Detect which cell encompasses the target text, then output its (x, y) center coordinate. 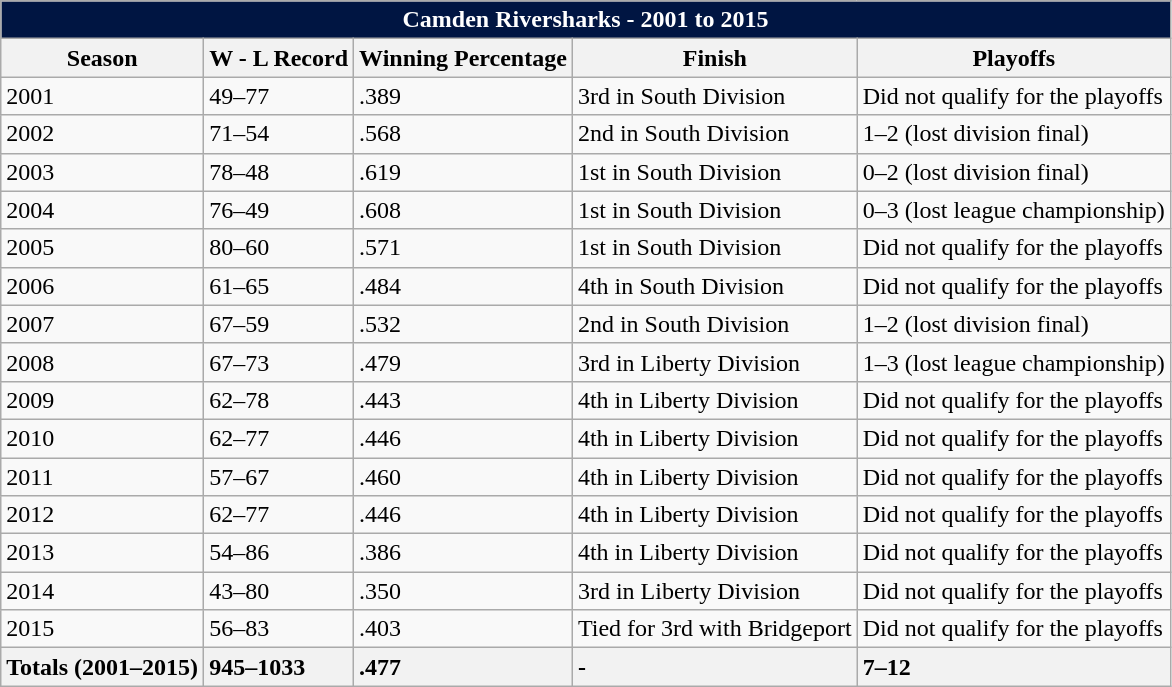
4th in South Division (714, 286)
Camden Riversharks - 2001 to 2015 (586, 20)
2010 (102, 438)
62–78 (279, 400)
Playoffs (1014, 58)
.568 (464, 134)
- (714, 667)
.608 (464, 210)
945–1033 (279, 667)
.479 (464, 362)
67–73 (279, 362)
.571 (464, 248)
.386 (464, 553)
.532 (464, 324)
.619 (464, 172)
0–2 (lost division final) (1014, 172)
.350 (464, 591)
61–65 (279, 286)
2005 (102, 248)
Totals (2001–2015) (102, 667)
49–77 (279, 96)
7–12 (1014, 667)
78–48 (279, 172)
56–83 (279, 629)
.484 (464, 286)
43–80 (279, 591)
W - L Record (279, 58)
2003 (102, 172)
1–3 (lost league championship) (1014, 362)
2012 (102, 515)
.460 (464, 477)
.443 (464, 400)
2001 (102, 96)
57–67 (279, 477)
67–59 (279, 324)
71–54 (279, 134)
2009 (102, 400)
54–86 (279, 553)
Finish (714, 58)
2008 (102, 362)
3rd in South Division (714, 96)
.403 (464, 629)
76–49 (279, 210)
Tied for 3rd with Bridgeport (714, 629)
.389 (464, 96)
2015 (102, 629)
0–3 (lost league championship) (1014, 210)
80–60 (279, 248)
2004 (102, 210)
2007 (102, 324)
.477 (464, 667)
Winning Percentage (464, 58)
2006 (102, 286)
2013 (102, 553)
Season (102, 58)
2002 (102, 134)
2011 (102, 477)
2014 (102, 591)
